Provide the [x, y] coordinate of the cell's center where the given text is located.  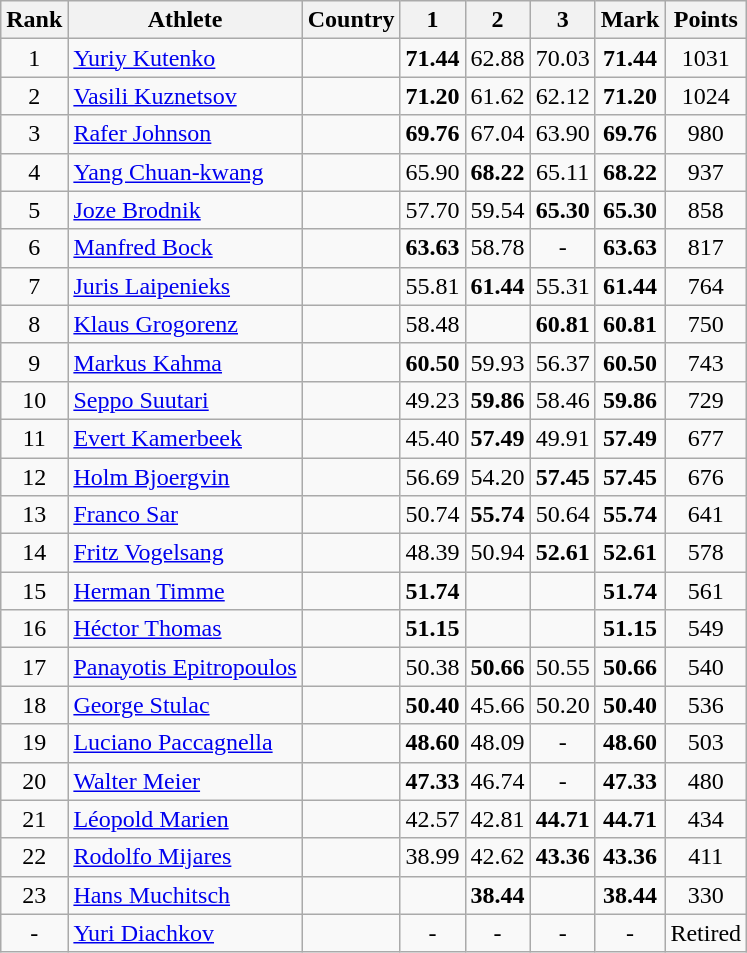
42.57 [432, 819]
12 [34, 477]
Franco Sar [185, 515]
Rafer Johnson [185, 134]
8 [34, 324]
62.12 [562, 96]
65.90 [432, 172]
48.09 [498, 743]
536 [706, 705]
1024 [706, 96]
Rodolfo Mijares [185, 857]
750 [706, 324]
4 [34, 172]
6 [34, 248]
Vasili Kuznetsov [185, 96]
59.93 [498, 362]
50.38 [432, 667]
17 [34, 667]
56.37 [562, 362]
Manfred Bock [185, 248]
50.64 [562, 515]
764 [706, 286]
62.88 [498, 58]
549 [706, 629]
58.78 [498, 248]
1031 [706, 58]
Evert Kamerbeek [185, 438]
561 [706, 591]
70.03 [562, 58]
42.62 [498, 857]
59.54 [498, 210]
Yuri Diachkov [185, 933]
980 [706, 134]
10 [34, 400]
503 [706, 743]
Hans Muchitsch [185, 895]
Léopold Marien [185, 819]
63.90 [562, 134]
5 [34, 210]
50.55 [562, 667]
14 [34, 553]
45.66 [498, 705]
729 [706, 400]
50.94 [498, 553]
858 [706, 210]
21 [34, 819]
57.70 [432, 210]
Juris Laipenieks [185, 286]
45.40 [432, 438]
65.11 [562, 172]
67.04 [498, 134]
Luciano Paccagnella [185, 743]
58.48 [432, 324]
Yang Chuan-kwang [185, 172]
Country [351, 20]
480 [706, 781]
Walter Meier [185, 781]
434 [706, 819]
Retired [706, 933]
15 [34, 591]
676 [706, 477]
Héctor Thomas [185, 629]
7 [34, 286]
Herman Timme [185, 591]
937 [706, 172]
Klaus Grogorenz [185, 324]
38.99 [432, 857]
16 [34, 629]
9 [34, 362]
56.69 [432, 477]
Rank [34, 20]
Markus Kahma [185, 362]
George Stulac [185, 705]
Joze Brodnik [185, 210]
19 [34, 743]
50.20 [562, 705]
411 [706, 857]
11 [34, 438]
22 [34, 857]
Holm Bjoergvin [185, 477]
13 [34, 515]
Fritz Vogelsang [185, 553]
61.62 [498, 96]
540 [706, 667]
49.91 [562, 438]
677 [706, 438]
18 [34, 705]
Mark [630, 20]
58.46 [562, 400]
48.39 [432, 553]
49.23 [432, 400]
23 [34, 895]
330 [706, 895]
55.81 [432, 286]
Seppo Suutari [185, 400]
Yuriy Kutenko [185, 58]
54.20 [498, 477]
42.81 [498, 819]
20 [34, 781]
641 [706, 515]
Panayotis Epitropoulos [185, 667]
55.31 [562, 286]
Athlete [185, 20]
743 [706, 362]
46.74 [498, 781]
817 [706, 248]
50.74 [432, 515]
Points [706, 20]
578 [706, 553]
